Capture the cell that displays the provided text and extract its [x, y] central coordinate. 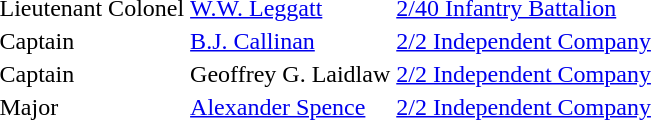
Geoffrey G. Laidlaw [290, 74]
B.J. Callinan [290, 41]
